Locate the cell with the specified text and output its (X, Y) center coordinate. 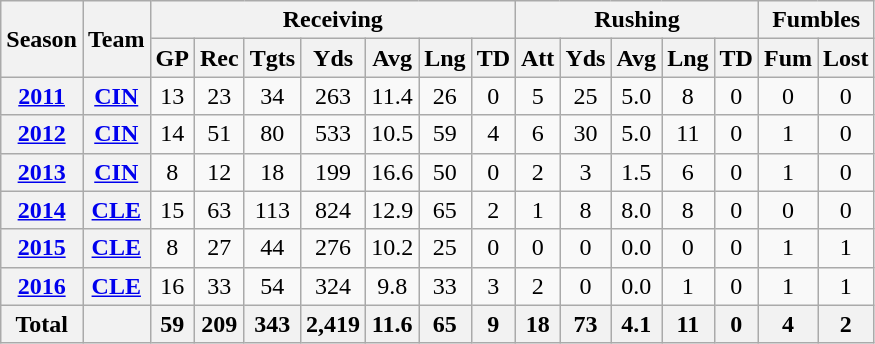
23 (219, 96)
30 (586, 134)
16.6 (392, 172)
10.2 (392, 248)
15 (172, 210)
73 (586, 324)
Tgts (272, 58)
44 (272, 248)
12 (219, 172)
2015 (42, 248)
324 (334, 286)
2016 (42, 286)
GP (172, 58)
12.9 (392, 210)
Att (538, 58)
2,419 (334, 324)
Fum (788, 58)
13 (172, 96)
1.5 (636, 172)
Fumbles (816, 20)
9 (493, 324)
Team (116, 39)
54 (272, 286)
11.6 (392, 324)
824 (334, 210)
5 (538, 96)
Rushing (638, 20)
26 (445, 96)
263 (334, 96)
63 (219, 210)
Total (42, 324)
2013 (42, 172)
199 (334, 172)
209 (219, 324)
51 (219, 134)
50 (445, 172)
10.5 (392, 134)
16 (172, 286)
Rec (219, 58)
27 (219, 248)
533 (334, 134)
9.8 (392, 286)
2011 (42, 96)
343 (272, 324)
Season (42, 39)
80 (272, 134)
276 (334, 248)
11.4 (392, 96)
4.1 (636, 324)
2014 (42, 210)
14 (172, 134)
Lost (846, 58)
8.0 (636, 210)
113 (272, 210)
2012 (42, 134)
Receiving (332, 20)
34 (272, 96)
